Locate the cell with the specified text and output its (x, y) center coordinate. 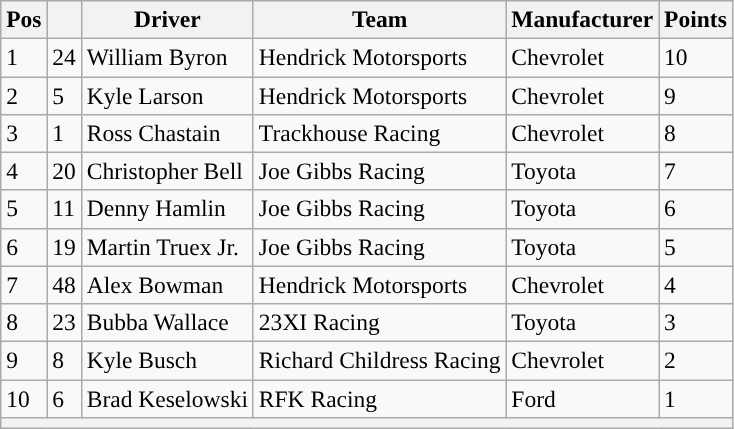
William Byron (167, 57)
Manufacturer (582, 19)
Martin Truex Jr. (167, 247)
Alex Bowman (167, 285)
RFK Racing (379, 398)
Driver (167, 19)
Pos (24, 19)
Brad Keselowski (167, 398)
23XI Racing (379, 322)
Kyle Busch (167, 360)
23 (64, 322)
48 (64, 285)
Christopher Bell (167, 171)
20 (64, 171)
Ross Chastain (167, 133)
Ford (582, 398)
Trackhouse Racing (379, 133)
Team (379, 19)
19 (64, 247)
Denny Hamlin (167, 209)
Kyle Larson (167, 95)
24 (64, 57)
Points (696, 19)
11 (64, 209)
Bubba Wallace (167, 322)
Richard Childress Racing (379, 360)
